Return the [X, Y] coordinate for the center point of the cell that contains the specified text.  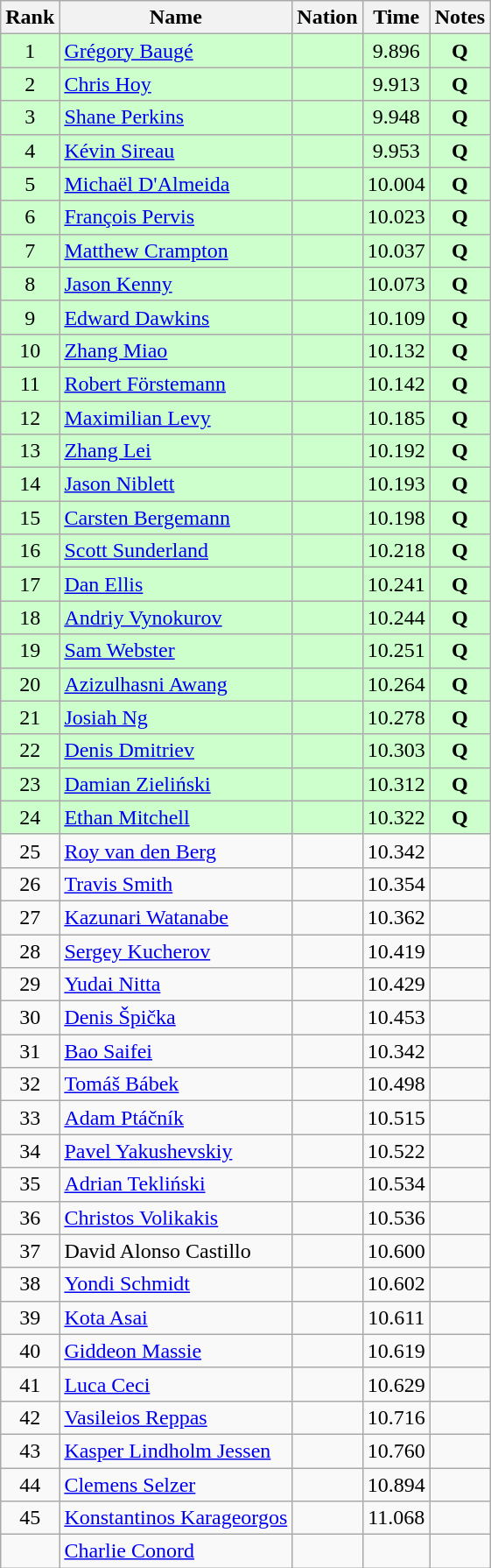
26 [30, 884]
Robert Förstemann [176, 384]
10.515 [396, 1118]
Konstantinos Karageorgos [176, 1518]
François Pervis [176, 217]
43 [30, 1451]
10.534 [396, 1184]
10.312 [396, 784]
10.611 [396, 1317]
21 [30, 717]
11 [30, 384]
10.602 [396, 1284]
10.322 [396, 817]
32 [30, 1084]
10.303 [396, 751]
Chris Hoy [176, 84]
Denis Dmitriev [176, 751]
10.132 [396, 350]
10.023 [396, 217]
10.198 [396, 518]
10.362 [396, 917]
Jason Niblett [176, 484]
Giddeon Massie [176, 1351]
10.498 [396, 1084]
10.760 [396, 1451]
34 [30, 1151]
9.953 [396, 151]
10.142 [396, 384]
35 [30, 1184]
Zhang Miao [176, 350]
4 [30, 151]
Sergey Kucherov [176, 950]
10.073 [396, 284]
Edward Dawkins [176, 317]
Maximilian Levy [176, 418]
3 [30, 117]
25 [30, 851]
14 [30, 484]
Jason Kenny [176, 284]
Luca Ceci [176, 1384]
10.251 [396, 651]
10.193 [396, 484]
Nation [327, 18]
17 [30, 584]
40 [30, 1351]
24 [30, 817]
9.948 [396, 117]
Matthew Crampton [176, 251]
36 [30, 1218]
Shane Perkins [176, 117]
Zhang Lei [176, 451]
10 [30, 350]
10.453 [396, 1018]
Time [396, 18]
10.600 [396, 1251]
Bao Saifei [176, 1051]
Grégory Baugé [176, 51]
8 [30, 284]
Dan Ellis [176, 584]
Ethan Mitchell [176, 817]
27 [30, 917]
42 [30, 1417]
Damian Zieliński [176, 784]
6 [30, 217]
38 [30, 1284]
Josiah Ng [176, 717]
22 [30, 751]
Rank [30, 18]
Kota Asai [176, 1317]
Michaël D'Almeida [176, 184]
Charlie Conord [176, 1551]
10.894 [396, 1485]
Clemens Selzer [176, 1485]
33 [30, 1118]
29 [30, 985]
10.244 [396, 618]
Kazunari Watanabe [176, 917]
David Alonso Castillo [176, 1251]
31 [30, 1051]
13 [30, 451]
Carsten Bergemann [176, 518]
10.109 [396, 317]
Denis Špička [176, 1018]
23 [30, 784]
Scott Sunderland [176, 551]
Adam Ptáčník [176, 1118]
41 [30, 1384]
10.354 [396, 884]
10.278 [396, 717]
Yondi Schmidt [176, 1284]
Notes [459, 18]
11.068 [396, 1518]
9 [30, 317]
7 [30, 251]
39 [30, 1317]
10.241 [396, 584]
Sam Webster [176, 651]
Roy van den Berg [176, 851]
10.004 [396, 184]
10.218 [396, 551]
Yudai Nitta [176, 985]
10.185 [396, 418]
12 [30, 418]
Travis Smith [176, 884]
10.264 [396, 684]
45 [30, 1518]
10.522 [396, 1151]
10.429 [396, 985]
Vasileios Reppas [176, 1417]
Kévin Sireau [176, 151]
9.913 [396, 84]
Tomáš Bábek [176, 1084]
10.619 [396, 1351]
Christos Volikakis [176, 1218]
10.629 [396, 1384]
16 [30, 551]
10.192 [396, 451]
10.037 [396, 251]
15 [30, 518]
28 [30, 950]
Adrian Tekliński [176, 1184]
5 [30, 184]
37 [30, 1251]
18 [30, 618]
10.419 [396, 950]
2 [30, 84]
Kasper Lindholm Jessen [176, 1451]
Andriy Vynokurov [176, 618]
Name [176, 18]
19 [30, 651]
20 [30, 684]
1 [30, 51]
Azizulhasni Awang [176, 684]
44 [30, 1485]
30 [30, 1018]
Pavel Yakushevskiy [176, 1151]
10.716 [396, 1417]
10.536 [396, 1218]
9.896 [396, 51]
